Return (X, Y) of the center of cell containing provided text 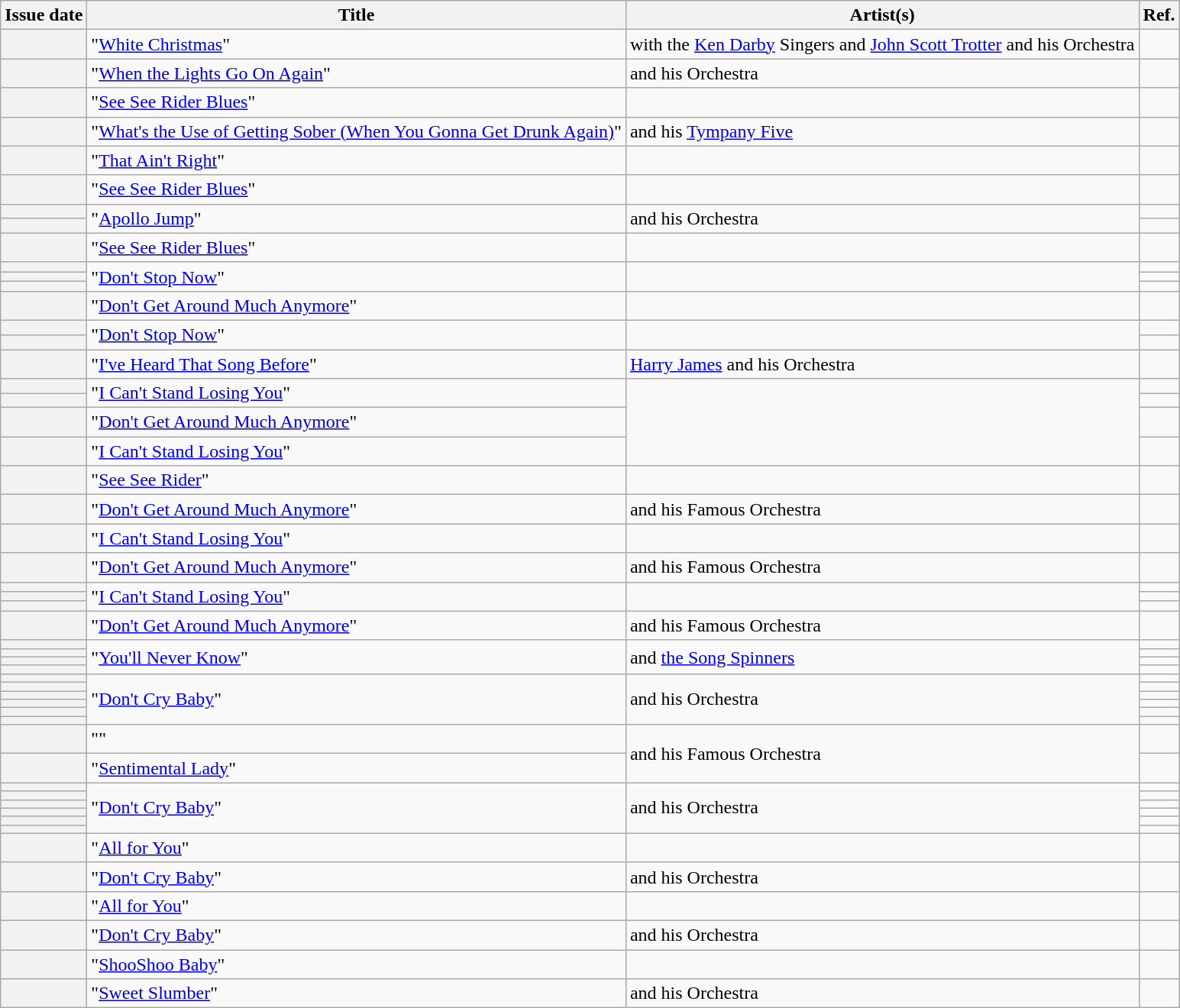
"When the Lights Go On Again" (357, 73)
"Apollo Jump" (357, 218)
"I've Heard That Song Before" (357, 364)
"White Christmas" (357, 44)
with the Ken Darby Singers and John Scott Trotter and his Orchestra (882, 44)
"ShooShoo Baby" (357, 964)
Ref. (1159, 15)
"You'll Never Know" (357, 657)
and the Song Spinners (882, 657)
"See See Rider" (357, 480)
and his Tympany Five (882, 131)
Title (357, 15)
Harry James and his Orchestra (882, 364)
"Sweet Slumber" (357, 993)
"That Ain't Right" (357, 160)
Issue date (44, 15)
Artist(s) (882, 15)
"What's the Use of Getting Sober (When You Gonna Get Drunk Again)" (357, 131)
"Sentimental Lady" (357, 768)
"" (357, 739)
